For the text-containing cell, return its midpoint in (X, Y) coordinate format. 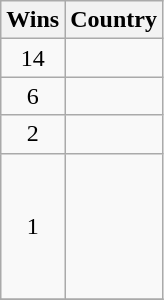
14 (33, 58)
6 (33, 96)
Country (114, 20)
2 (33, 134)
1 (33, 226)
Wins (33, 20)
